Output the (x, y) coordinate of the center of the cell containing the given text.  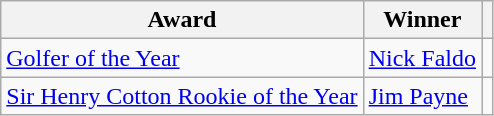
Sir Henry Cotton Rookie of the Year (182, 96)
Golfer of the Year (182, 58)
Jim Payne (422, 96)
Nick Faldo (422, 58)
Winner (422, 20)
Award (182, 20)
